Locate the cell with the specified text and output its [x, y] center coordinate. 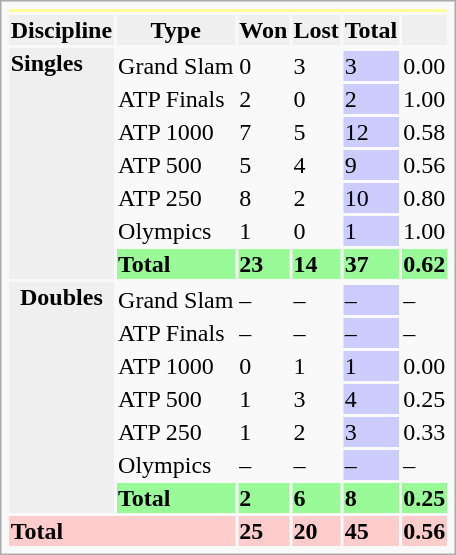
Singles [61, 164]
0.58 [424, 132]
7 [264, 132]
37 [370, 264]
Doubles [61, 398]
0.62 [424, 264]
9 [370, 165]
Lost [316, 30]
Type [176, 30]
45 [370, 531]
20 [316, 531]
0.33 [424, 432]
Won [264, 30]
6 [316, 498]
25 [264, 531]
12 [370, 132]
0.80 [424, 198]
14 [316, 264]
Discipline [61, 30]
10 [370, 198]
23 [264, 264]
